Return [X, Y] of the center of cell containing provided text 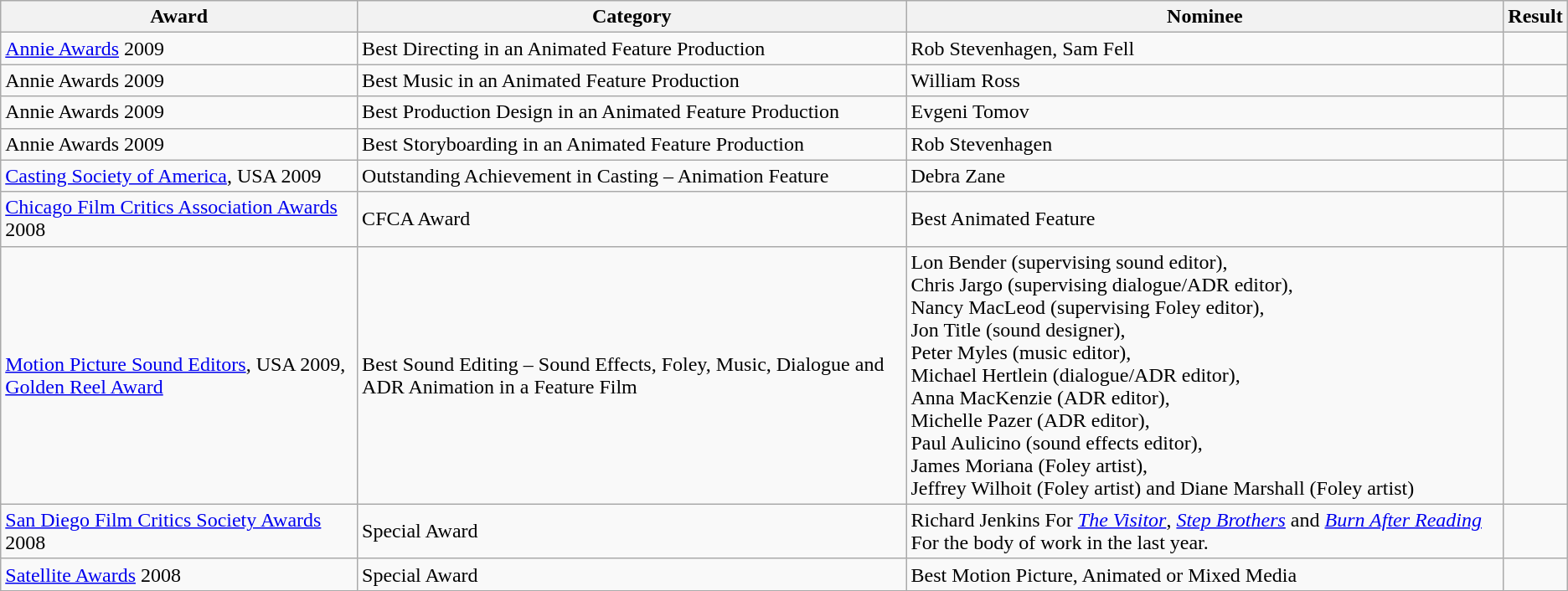
Rob Stevenhagen [1204, 144]
Best Directing in an Animated Feature Production [632, 49]
Richard Jenkins For The Visitor, Step Brothers and Burn After Reading For the body of work in the last year. [1204, 531]
Category [632, 17]
Best Motion Picture, Animated or Mixed Media [1204, 574]
Satellite Awards 2008 [179, 574]
Best Production Design in an Animated Feature Production [632, 112]
Chicago Film Critics Association Awards 2008 [179, 219]
Award [179, 17]
Motion Picture Sound Editors, USA 2009, Golden Reel Award [179, 375]
San Diego Film Critics Society Awards 2008 [179, 531]
Debra Zane [1204, 176]
Outstanding Achievement in Casting – Animation Feature [632, 176]
Casting Society of America, USA 2009 [179, 176]
Best Animated Feature [1204, 219]
CFCA Award [632, 219]
William Ross [1204, 80]
Nominee [1204, 17]
Rob Stevenhagen, Sam Fell [1204, 49]
Evgeni Tomov [1204, 112]
Best Sound Editing – Sound Effects, Foley, Music, Dialogue and ADR Animation in a Feature Film [632, 375]
Best Music in an Animated Feature Production [632, 80]
Result [1535, 17]
Best Storyboarding in an Animated Feature Production [632, 144]
